Determine the (x, y) coordinate at the center of the cell enclosing the given text.  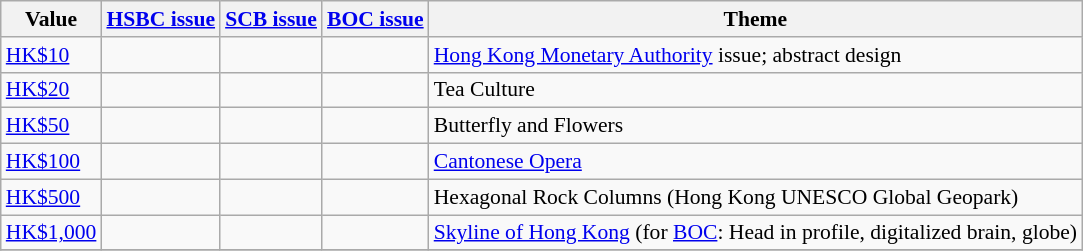
Butterfly and Flowers (756, 126)
Tea Culture (756, 90)
HSBC issue (160, 19)
Skyline of Hong Kong (for BOC: Head in profile, digitalized brain, globe) (756, 233)
HK$50 (52, 126)
Theme (756, 19)
HK$1,000 (52, 233)
HK$100 (52, 162)
HK$20 (52, 90)
HK$500 (52, 197)
BOC issue (376, 19)
Cantonese Opera (756, 162)
HK$10 (52, 55)
Hexagonal Rock Columns (Hong Kong UNESCO Global Geopark) (756, 197)
Hong Kong Monetary Authority issue; abstract design (756, 55)
SCB issue (271, 19)
Value (52, 19)
